Determine the [x, y] coordinate at the center of the cell enclosing the given text.  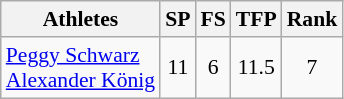
11.5 [256, 68]
SP [178, 19]
FS [212, 19]
6 [212, 68]
7 [312, 68]
Athletes [80, 19]
Peggy SchwarzAlexander König [80, 68]
TFP [256, 19]
Rank [312, 19]
11 [178, 68]
